Scan for the cell matching the given text and deliver its (x, y) coordinate at center. 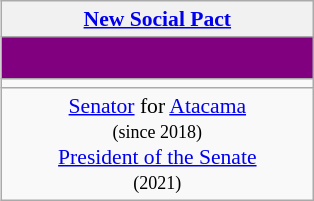
Senator for Atacama(since 2018) President of the Senate(2021) (157, 144)
New Social Pact (157, 19)
